Find where the given text appears and provide that cell's center as [X, Y] coordinate. 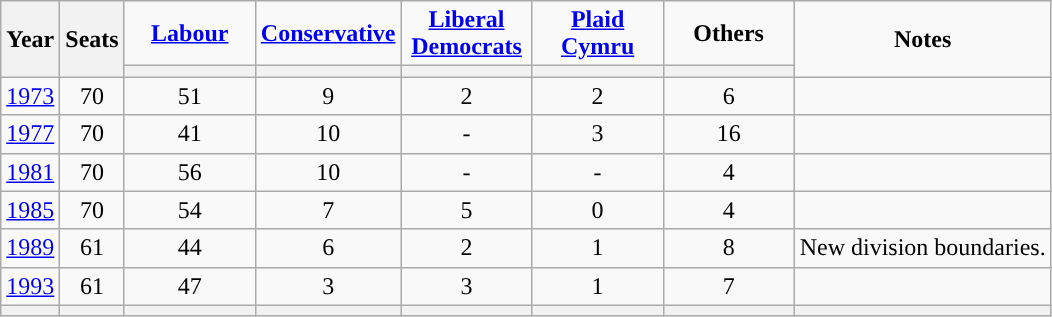
Plaid Cymru [598, 34]
56 [190, 172]
8 [728, 248]
Year [30, 39]
New division boundaries. [922, 248]
1973 [30, 96]
1993 [30, 286]
5 [466, 210]
41 [190, 134]
51 [190, 96]
1989 [30, 248]
1985 [30, 210]
Conservative [328, 34]
0 [598, 210]
Liberal Democrats [466, 34]
Others [728, 34]
54 [190, 210]
16 [728, 134]
9 [328, 96]
1977 [30, 134]
1981 [30, 172]
Seats [92, 39]
Labour [190, 34]
47 [190, 286]
44 [190, 248]
Notes [922, 39]
